Pinpoint the cell where the given text exists, returning its (x, y) midpoint coordinate. 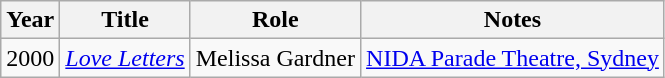
NIDA Parade Theatre, Sydney (513, 58)
Notes (513, 20)
Title (125, 20)
Love Letters (125, 58)
Year (30, 20)
Melissa Gardner (275, 58)
2000 (30, 58)
Role (275, 20)
